Identify which cell holds the provided text, then report its [X, Y] central coordinate. 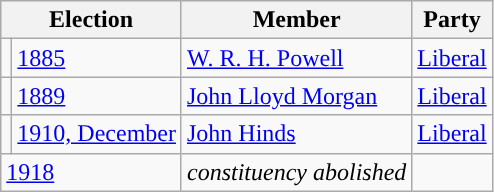
constituency abolished [296, 172]
Election [92, 20]
1910, December [97, 134]
1889 [97, 96]
1885 [97, 58]
1918 [92, 172]
W. R. H. Powell [296, 58]
Party [452, 20]
John Lloyd Morgan [296, 96]
Member [296, 20]
John Hinds [296, 134]
